Pinpoint the cell where the given text exists, returning its (x, y) midpoint coordinate. 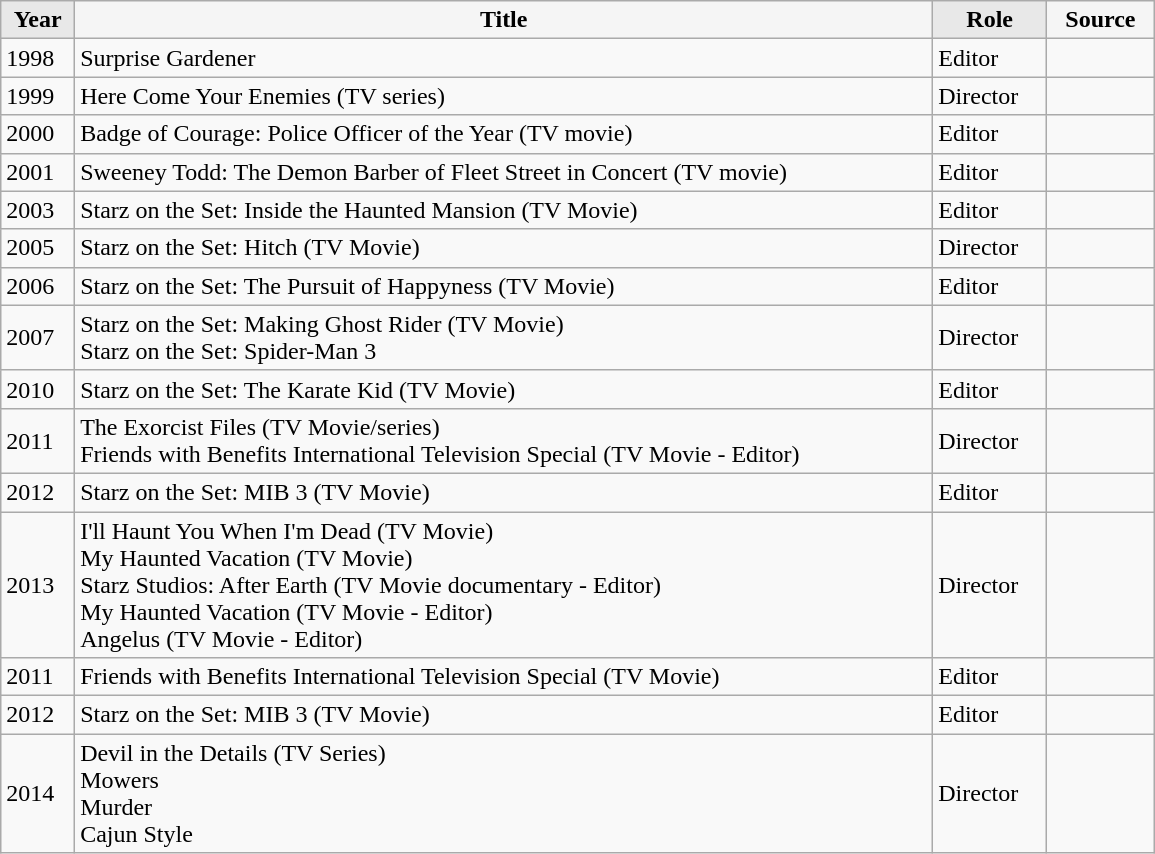
2003 (38, 210)
2010 (38, 389)
1999 (38, 96)
2013 (38, 585)
Starz on the Set: Inside the Haunted Mansion (TV Movie) (504, 210)
Source (1101, 20)
2001 (38, 172)
2005 (38, 248)
2007 (38, 338)
Starz on the Set: Hitch (TV Movie) (504, 248)
Devil in the Details (TV Series) Mowers Murder Cajun Style (504, 794)
Starz on the Set: Making Ghost Rider (TV Movie) Starz on the Set: Spider-Man 3 (504, 338)
Here Come Your Enemies (TV series) (504, 96)
1998 (38, 58)
Starz on the Set: The Karate Kid (TV Movie) (504, 389)
Badge of Courage: Police Officer of the Year (TV movie) (504, 134)
Title (504, 20)
The Exorcist Files (TV Movie/series) Friends with Benefits International Television Special (TV Movie - Editor) (504, 440)
Sweeney Todd: The Demon Barber of Fleet Street in Concert (TV movie) (504, 172)
2014 (38, 794)
Starz on the Set: The Pursuit of Happyness (TV Movie) (504, 286)
Year (38, 20)
2006 (38, 286)
Friends with Benefits International Television Special (TV Movie) (504, 677)
Role (990, 20)
Surprise Gardener (504, 58)
2000 (38, 134)
